Pinpoint the cell where the given text exists, returning its (X, Y) midpoint coordinate. 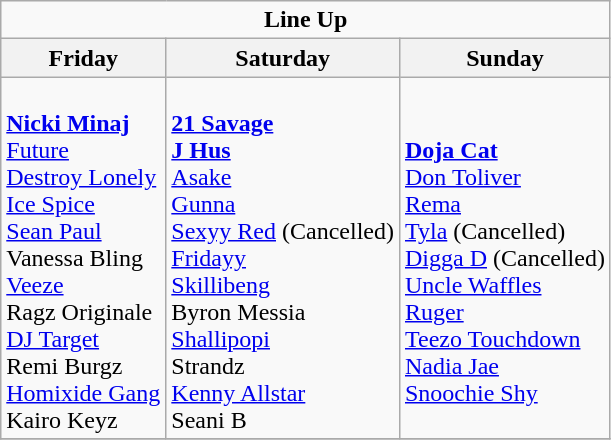
Saturday (283, 58)
Line Up (306, 20)
Friday (84, 58)
Sunday (504, 58)
Doja Cat Don Toliver Rema Tyla (Cancelled) Digga D (Cancelled) Uncle Waffles Ruger Teezo Touchdown Nadia Jae Snoochie Shy (504, 258)
Nicki Minaj Future Destroy Lonely Ice Spice Sean Paul Vanessa Bling Veeze Ragz Originale DJ Target Remi BurgzHomixide GangKairo Keyz (84, 258)
21 Savage J Hus Asake Gunna Sexyy Red (Cancelled) Fridayy Skillibeng Byron Messia Shallipopi Strandz Kenny Allstar Seani B (283, 258)
